Scan for the cell matching the given text and deliver its [x, y] coordinate at center. 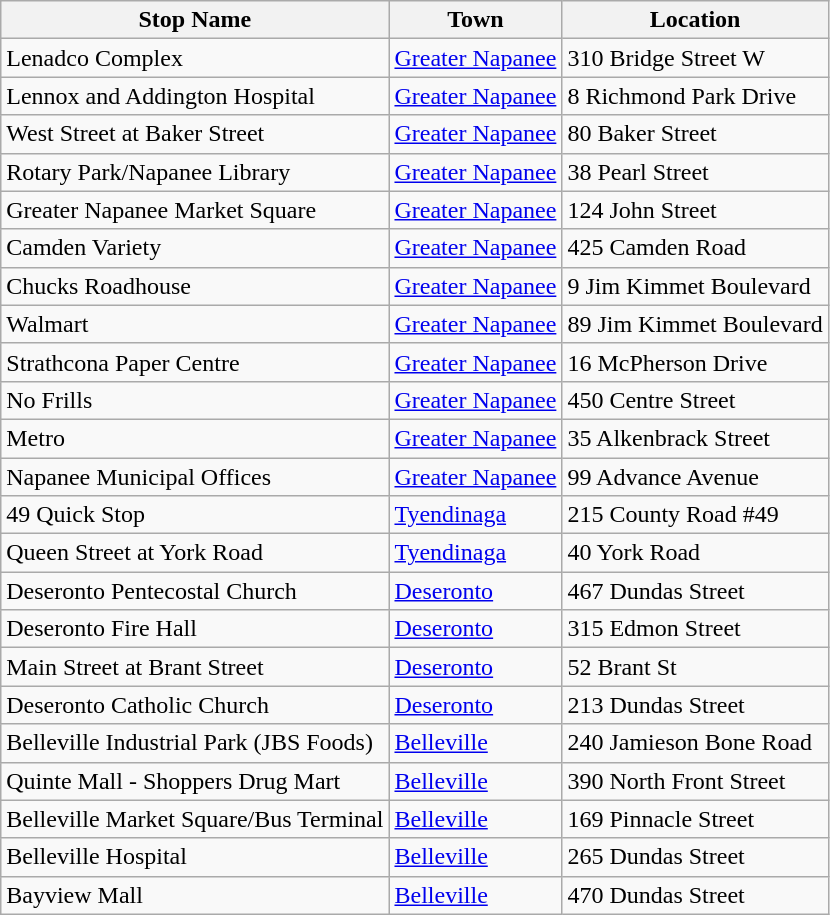
Bayview Mall [195, 895]
89 Jim Kimmet Boulevard [695, 324]
Chucks Roadhouse [195, 286]
Belleville Hospital [195, 857]
213 Dundas Street [695, 705]
No Frills [195, 400]
Strathcona Paper Centre [195, 362]
49 Quick Stop [195, 515]
Metro [195, 438]
Walmart [195, 324]
West Street at Baker Street [195, 134]
Napanee Municipal Offices [195, 477]
Belleville Market Square/Bus Terminal [195, 819]
Deseronto Catholic Church [195, 705]
Main Street at Brant Street [195, 667]
450 Centre Street [695, 400]
8 Richmond Park Drive [695, 96]
Belleville Industrial Park (JBS Foods) [195, 743]
Deseronto Fire Hall [195, 629]
Location [695, 20]
Lennox and Addington Hospital [195, 96]
467 Dundas Street [695, 591]
315 Edmon Street [695, 629]
16 McPherson Drive [695, 362]
40 York Road [695, 553]
80 Baker Street [695, 134]
Quinte Mall - Shoppers Drug Mart [195, 781]
Deseronto Pentecostal Church [195, 591]
169 Pinnacle Street [695, 819]
470 Dundas Street [695, 895]
9 Jim Kimmet Boulevard [695, 286]
Camden Variety [195, 248]
240 Jamieson Bone Road [695, 743]
99 Advance Avenue [695, 477]
265 Dundas Street [695, 857]
390 North Front Street [695, 781]
215 County Road #49 [695, 515]
Lenadco Complex [195, 58]
Queen Street at York Road [195, 553]
Stop Name [195, 20]
52 Brant St [695, 667]
310 Bridge Street W [695, 58]
124 John Street [695, 210]
35 Alkenbrack Street [695, 438]
Town [476, 20]
Rotary Park/Napanee Library [195, 172]
Greater Napanee Market Square [195, 210]
38 Pearl Street [695, 172]
425 Camden Road [695, 248]
